Return (X, Y) of the center of cell containing provided text 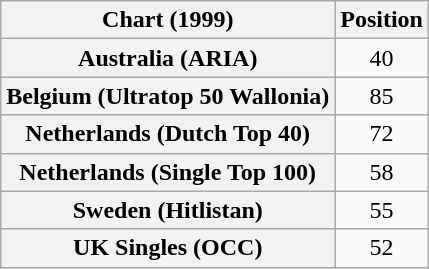
Position (382, 20)
Netherlands (Dutch Top 40) (168, 134)
Sweden (Hitlistan) (168, 210)
UK Singles (OCC) (168, 248)
Netherlands (Single Top 100) (168, 172)
85 (382, 96)
Belgium (Ultratop 50 Wallonia) (168, 96)
55 (382, 210)
52 (382, 248)
58 (382, 172)
72 (382, 134)
Chart (1999) (168, 20)
Australia (ARIA) (168, 58)
40 (382, 58)
